Provide the (x, y) coordinate of the cell's center where the given text is located.  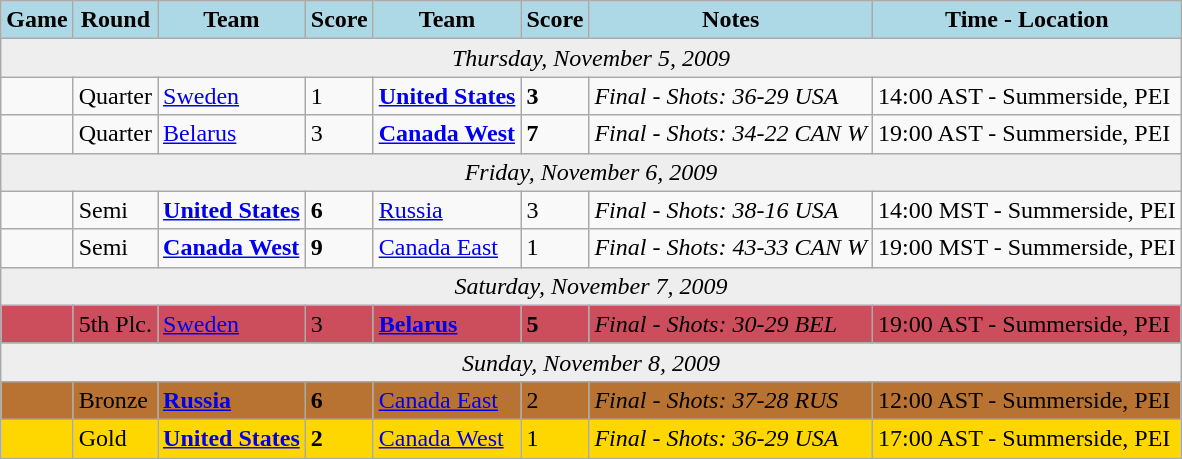
9 (339, 248)
Final - Shots: 43-33 CAN W (731, 248)
Sunday, November 8, 2009 (591, 362)
5th Plc. (115, 324)
Thursday, November 5, 2009 (591, 58)
Gold (115, 438)
17:00 AST - Summerside, PEI (1028, 438)
Notes (731, 20)
Final - Shots: 38-16 USA (731, 210)
Game (37, 20)
12:00 AST - Summerside, PEI (1028, 400)
14:00 AST - Summerside, PEI (1028, 96)
Bronze (115, 400)
Final - Shots: 30-29 BEL (731, 324)
Round (115, 20)
14:00 MST - Summerside, PEI (1028, 210)
Time - Location (1028, 20)
Saturday, November 7, 2009 (591, 286)
19:00 MST - Summerside, PEI (1028, 248)
7 (555, 134)
5 (555, 324)
Final - Shots: 34-22 CAN W (731, 134)
Friday, November 6, 2009 (591, 172)
Final - Shots: 37-28 RUS (731, 400)
